Detect which cell encompasses the target text, then output its (X, Y) center coordinate. 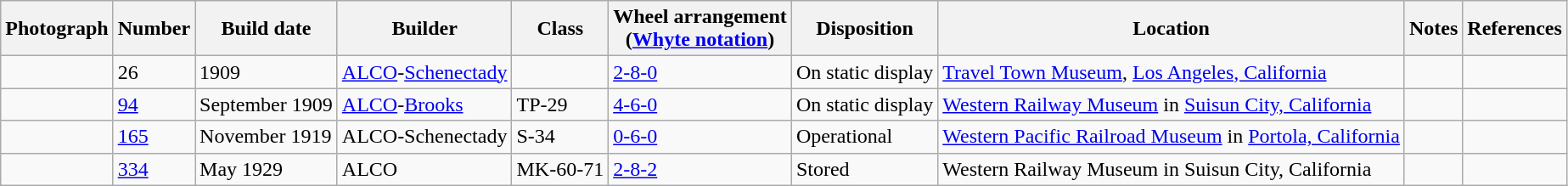
Class (560, 29)
Wheel arrangement(Whyte notation) (700, 29)
0-6-0 (700, 137)
2-8-0 (700, 72)
Location (1172, 29)
94 (154, 104)
1909 (267, 72)
Travel Town Museum, Los Angeles, California (1172, 72)
Notes (1433, 29)
Number (154, 29)
November 1919 (267, 137)
4-6-0 (700, 104)
Western Pacific Railroad Museum in Portola, California (1172, 137)
165 (154, 137)
Operational (864, 137)
MK-60-71 (560, 169)
26 (154, 72)
Build date (267, 29)
ALCO (424, 169)
Stored (864, 169)
References (1515, 29)
TP-29 (560, 104)
Builder (424, 29)
334 (154, 169)
Photograph (57, 29)
September 1909 (267, 104)
S-34 (560, 137)
Disposition (864, 29)
ALCO-Brooks (424, 104)
May 1929 (267, 169)
2-8-2 (700, 169)
